For the text-containing cell, return its midpoint in (x, y) coordinate format. 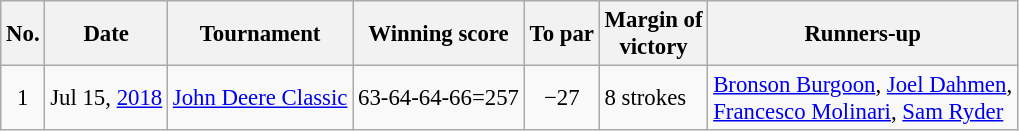
Bronson Burgoon, Joel Dahmen, Francesco Molinari, Sam Ryder (862, 98)
8 strokes (654, 98)
Winning score (439, 34)
Margin ofvictory (654, 34)
−27 (562, 98)
Runners-up (862, 34)
No. (23, 34)
Jul 15, 2018 (106, 98)
John Deere Classic (260, 98)
63-64-64-66=257 (439, 98)
Tournament (260, 34)
1 (23, 98)
Date (106, 34)
To par (562, 34)
